Find where the given text appears and provide that cell's center as (x, y) coordinate. 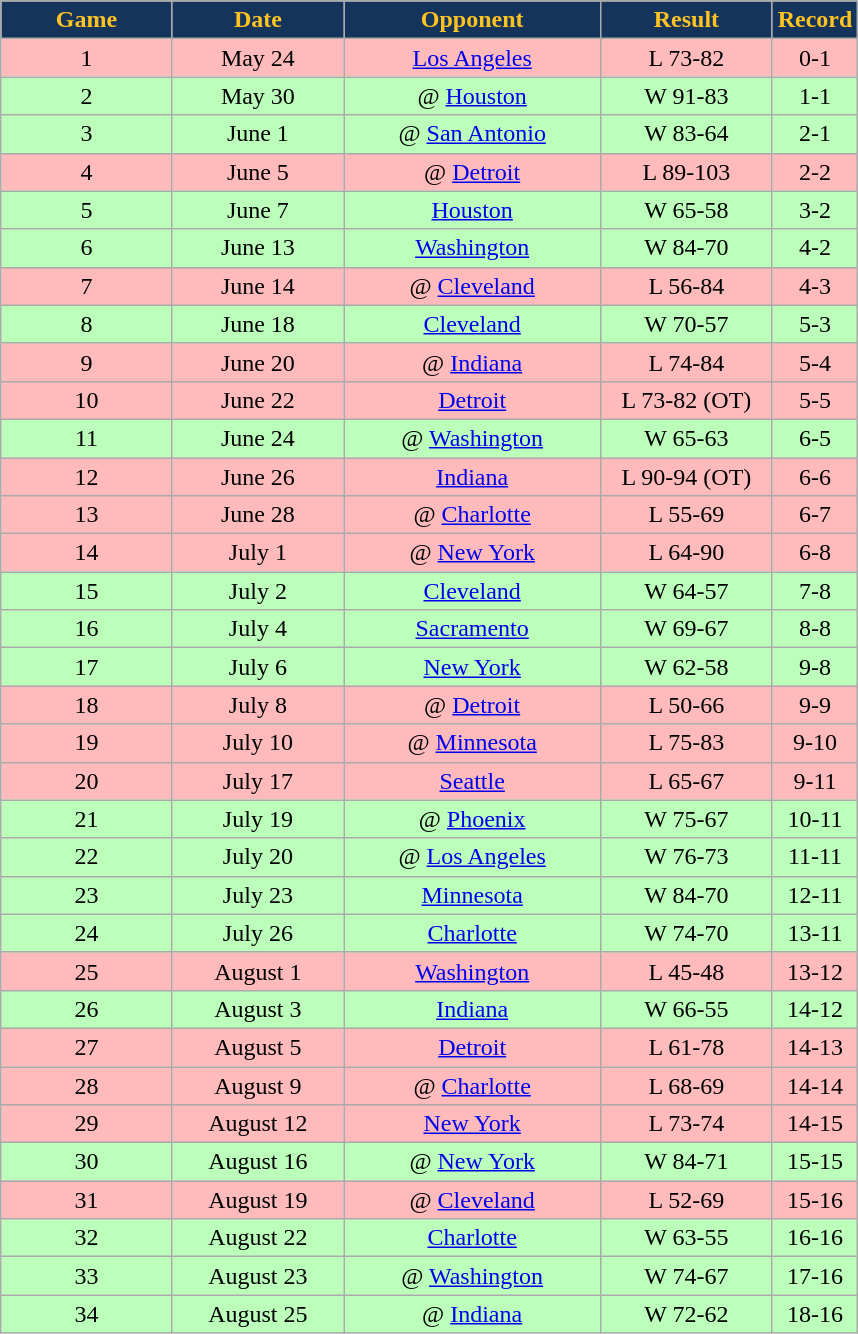
1 (86, 58)
July 10 (258, 743)
13-11 (815, 933)
July 2 (258, 591)
2 (86, 96)
25 (86, 971)
W 74-70 (686, 933)
July 4 (258, 629)
August 3 (258, 1009)
30 (86, 1162)
L 74-84 (686, 362)
July 26 (258, 933)
Game (86, 20)
June 1 (258, 134)
June 7 (258, 210)
July 19 (258, 819)
19 (86, 743)
17 (86, 667)
4-3 (815, 286)
@ San Antonio (472, 134)
15 (86, 591)
28 (86, 1085)
W 75-67 (686, 819)
5 (86, 210)
3-2 (815, 210)
June 22 (258, 400)
Opponent (472, 20)
W 91-83 (686, 96)
W 66-55 (686, 1009)
W 74-67 (686, 1276)
12-11 (815, 895)
W 84-71 (686, 1162)
3 (86, 134)
14-15 (815, 1124)
L 45-48 (686, 971)
7-8 (815, 591)
14-14 (815, 1085)
21 (86, 819)
August 19 (258, 1200)
W 70-57 (686, 324)
August 16 (258, 1162)
4-2 (815, 248)
Record (815, 20)
@ Phoenix (472, 819)
6 (86, 248)
August 25 (258, 1314)
L 68-69 (686, 1085)
8-8 (815, 629)
7 (86, 286)
31 (86, 1200)
June 13 (258, 248)
L 90-94 (OT) (686, 477)
L 61-78 (686, 1047)
9-9 (815, 705)
@ Minnesota (472, 743)
L 55-69 (686, 515)
9-8 (815, 667)
August 23 (258, 1276)
June 5 (258, 172)
Sacramento (472, 629)
June 18 (258, 324)
W 65-58 (686, 210)
18-16 (815, 1314)
22 (86, 857)
6-5 (815, 438)
18 (86, 705)
Date (258, 20)
5-3 (815, 324)
W 64-57 (686, 591)
26 (86, 1009)
August 12 (258, 1124)
10-11 (815, 819)
L 89-103 (686, 172)
24 (86, 933)
14 (86, 553)
July 23 (258, 895)
@ Houston (472, 96)
W 62-58 (686, 667)
@ Los Angeles (472, 857)
L 73-82 (OT) (686, 400)
August 1 (258, 971)
10 (86, 400)
23 (86, 895)
8 (86, 324)
June 26 (258, 477)
20 (86, 781)
L 64-90 (686, 553)
July 20 (258, 857)
August 9 (258, 1085)
W 76-73 (686, 857)
L 73-82 (686, 58)
L 75-83 (686, 743)
June 14 (258, 286)
W 63-55 (686, 1238)
9-10 (815, 743)
14-13 (815, 1047)
Los Angeles (472, 58)
11-11 (815, 857)
July 17 (258, 781)
W 83-64 (686, 134)
29 (86, 1124)
L 50-66 (686, 705)
15-16 (815, 1200)
Result (686, 20)
June 20 (258, 362)
July 6 (258, 667)
14-12 (815, 1009)
6-7 (815, 515)
33 (86, 1276)
W 65-63 (686, 438)
15-15 (815, 1162)
6-6 (815, 477)
2-2 (815, 172)
16-16 (815, 1238)
Seattle (472, 781)
9-11 (815, 781)
11 (86, 438)
W 69-67 (686, 629)
June 28 (258, 515)
August 22 (258, 1238)
L 73-74 (686, 1124)
4 (86, 172)
0-1 (815, 58)
2-1 (815, 134)
May 30 (258, 96)
Houston (472, 210)
Minnesota (472, 895)
May 24 (258, 58)
June 24 (258, 438)
12 (86, 477)
W 72-62 (686, 1314)
1-1 (815, 96)
July 8 (258, 705)
L 52-69 (686, 1200)
34 (86, 1314)
6-8 (815, 553)
16 (86, 629)
L 56-84 (686, 286)
5-5 (815, 400)
L 65-67 (686, 781)
July 1 (258, 553)
32 (86, 1238)
9 (86, 362)
17-16 (815, 1276)
5-4 (815, 362)
27 (86, 1047)
13 (86, 515)
August 5 (258, 1047)
13-12 (815, 971)
